Pinpoint the cell where the given text exists, returning its [X, Y] midpoint coordinate. 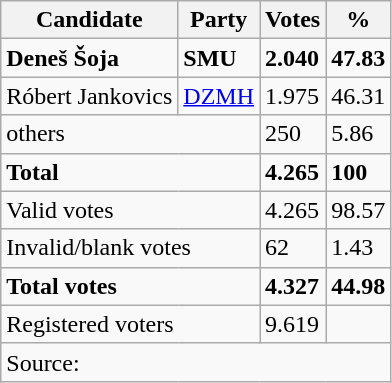
Votes [293, 20]
4.327 [293, 286]
DZMH [219, 96]
SMU [219, 58]
46.31 [358, 96]
Registered voters [130, 324]
Party [219, 20]
2.040 [293, 58]
Total votes [130, 286]
others [130, 134]
1.43 [358, 248]
9.619 [293, 324]
% [358, 20]
1.975 [293, 96]
Valid votes [130, 210]
Total [130, 172]
100 [358, 172]
Deneš Šoja [90, 58]
62 [293, 248]
5.86 [358, 134]
47.83 [358, 58]
Róbert Jankovics [90, 96]
Candidate [90, 20]
Source: [196, 362]
250 [293, 134]
44.98 [358, 286]
Invalid/blank votes [130, 248]
98.57 [358, 210]
